For the text-containing cell, return its midpoint in [x, y] coordinate format. 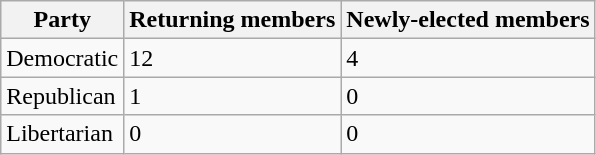
Newly-elected members [468, 20]
4 [468, 58]
Libertarian [62, 134]
Returning members [232, 20]
12 [232, 58]
Republican [62, 96]
Democratic [62, 58]
Party [62, 20]
1 [232, 96]
